Provide the (X, Y) coordinate of the cell's center where the given text is located.  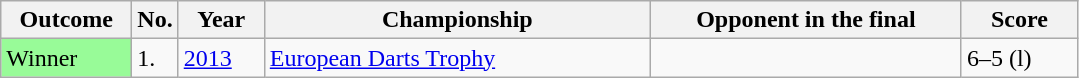
1. (155, 58)
Championship (457, 20)
6–5 (l) (1019, 58)
Opponent in the final (806, 20)
European Darts Trophy (457, 58)
Outcome (66, 20)
Score (1019, 20)
No. (155, 20)
Winner (66, 58)
Year (221, 20)
2013 (221, 58)
